Return the [x, y] coordinate for the center point of the cell that contains the specified text.  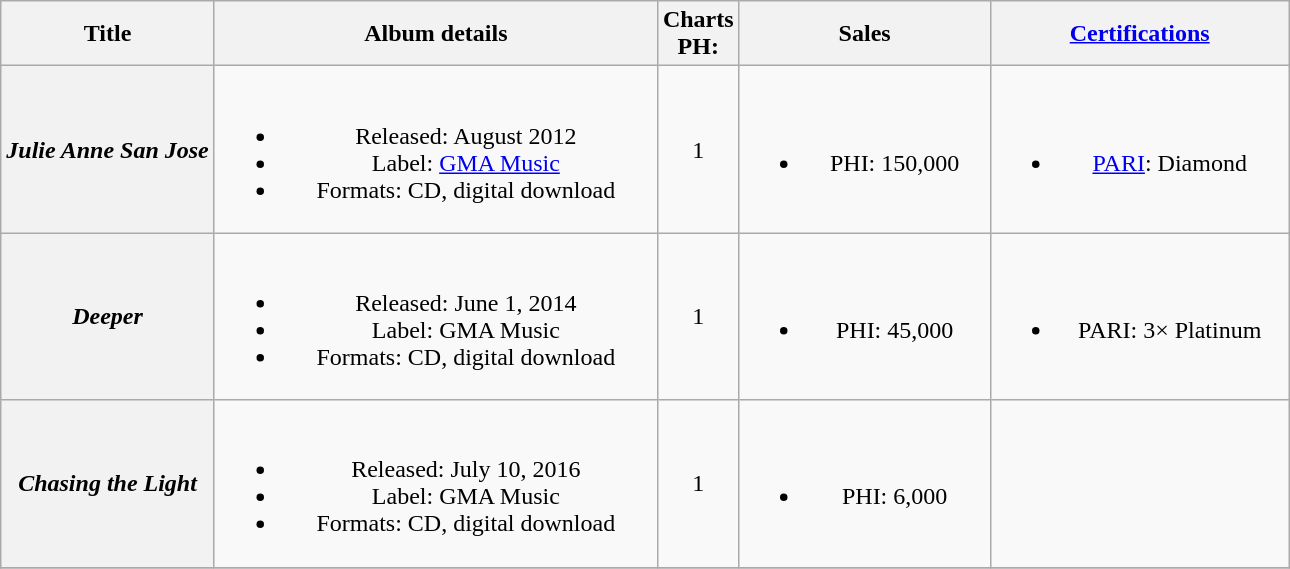
PHI: 150,000 [864, 150]
Title [108, 34]
Sales [864, 34]
ChartsPH: [698, 34]
Julie Anne San Jose [108, 150]
Released: June 1, 2014Label: GMA MusicFormats: CD, digital download [436, 316]
Album details [436, 34]
PARI: 3× Platinum [1140, 316]
PARI: Diamond [1140, 150]
PHI: 6,000 [864, 484]
PHI: 45,000 [864, 316]
Released: July 10, 2016Label: GMA MusicFormats: CD, digital download [436, 484]
Released: August 2012Label: GMA MusicFormats: CD, digital download [436, 150]
Chasing the Light [108, 484]
Certifications [1140, 34]
Deeper [108, 316]
